Return the [X, Y] coordinate for the center point of the cell that contains the specified text.  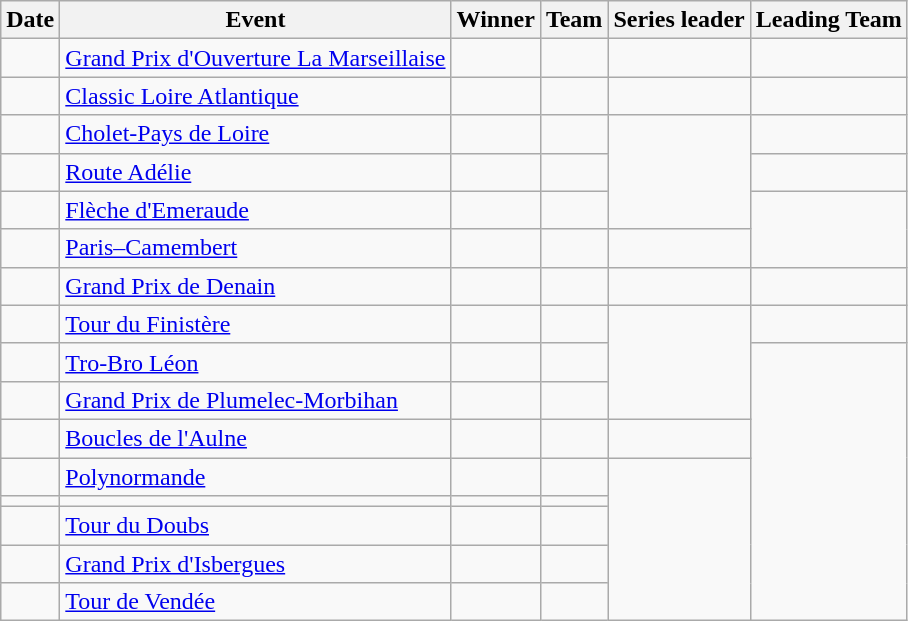
Flèche d'Emeraude [256, 210]
Paris–Camembert [256, 248]
Polynormande [256, 477]
Tro-Bro Léon [256, 362]
Tour de Vendée [256, 602]
Winner [496, 20]
Grand Prix d'Ouverture La Marseillaise [256, 58]
Cholet-Pays de Loire [256, 134]
Tour du Doubs [256, 526]
Grand Prix d'Isbergues [256, 564]
Series leader [679, 20]
Boucles de l'Aulne [256, 438]
Tour du Finistère [256, 324]
Date [30, 20]
Grand Prix de Plumelec-Morbihan [256, 400]
Classic Loire Atlantique [256, 96]
Event [256, 20]
Route Adélie [256, 172]
Grand Prix de Denain [256, 286]
Leading Team [828, 20]
Team [574, 20]
